Capture the cell that displays the provided text and extract its (x, y) central coordinate. 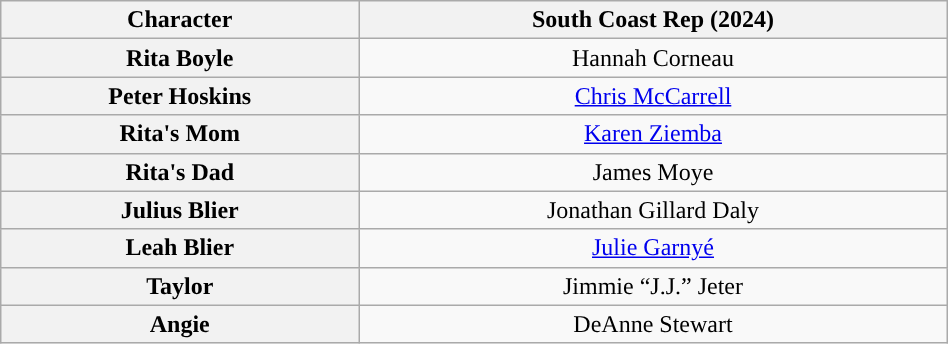
Julius Blier (180, 210)
Taylor (180, 286)
Angie (180, 324)
Rita's Mom (180, 134)
Character (180, 20)
Jonathan Gillard Daly (653, 210)
DeAnne Stewart (653, 324)
South Coast Rep (2024) (653, 20)
Karen Ziemba (653, 134)
Julie Garnyé (653, 248)
Rita Boyle (180, 58)
Peter Hoskins (180, 96)
Jimmie “J.J.” Jeter (653, 286)
Rita's Dad (180, 172)
Leah Blier (180, 248)
Hannah Corneau (653, 58)
Chris McCarrell (653, 96)
James Moye (653, 172)
